Extract the [X, Y] coordinate from the center of the cell holding the provided text.  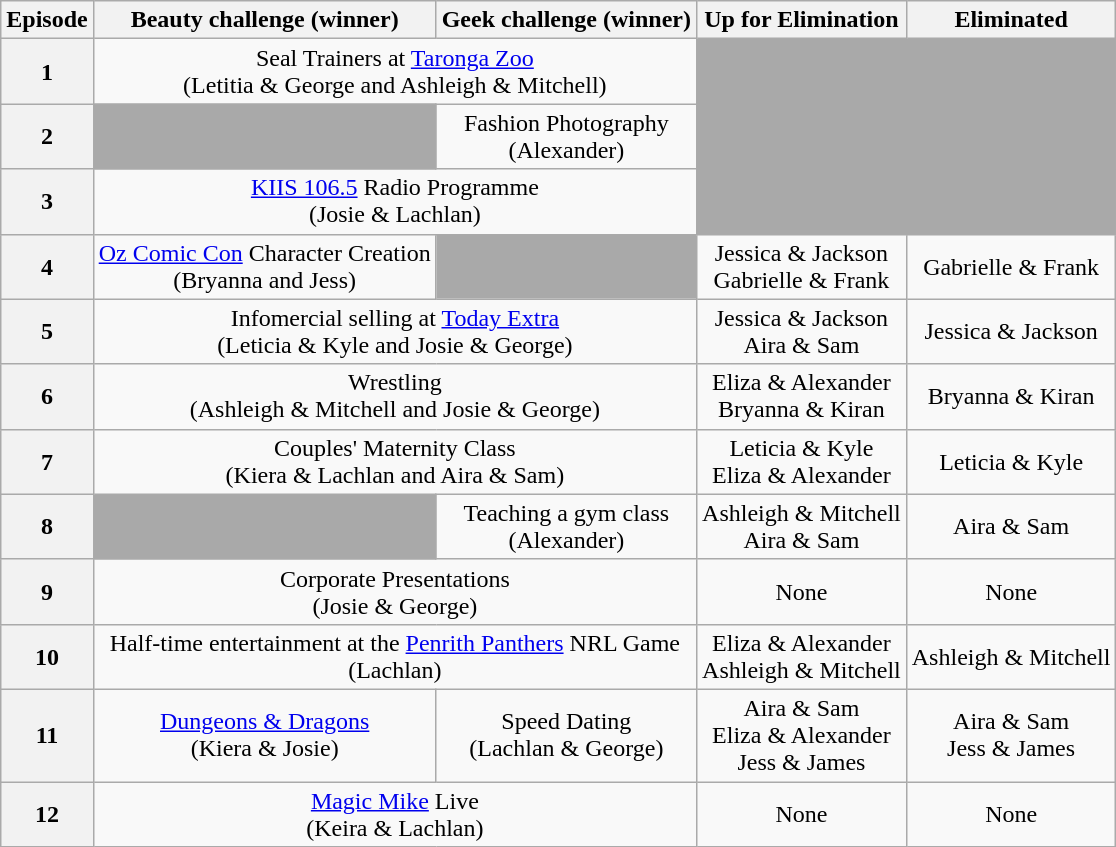
Fashion Photography(Alexander) [566, 136]
7 [47, 462]
Corporate Presentations(Josie & George) [394, 592]
8 [47, 526]
12 [47, 814]
Seal Trainers at Taronga Zoo(Letitia & George and Ashleigh & Mitchell) [394, 72]
Half-time entertainment at the Penrith Panthers NRL Game(Lachlan) [394, 656]
Wrestling(Ashleigh & Mitchell and Josie & George) [394, 396]
Aira & SamEliza & AlexanderJess & James [802, 735]
6 [47, 396]
Ashleigh & MitchellAira & Sam [802, 526]
3 [47, 202]
Aira & SamJess & James [1011, 735]
Ashleigh & Mitchell [1011, 656]
Eliminated [1011, 20]
Teaching a gym class(Alexander) [566, 526]
10 [47, 656]
Jessica & Jackson [1011, 332]
Jessica & JacksonGabrielle & Frank [802, 266]
Leticia & Kyle [1011, 462]
Couples' Maternity Class(Kiera & Lachlan and Aira & Sam) [394, 462]
Speed Dating(Lachlan & George) [566, 735]
2 [47, 136]
Bryanna & Kiran [1011, 396]
Gabrielle & Frank [1011, 266]
Eliza & AlexanderBryanna & Kiran [802, 396]
Beauty challenge (winner) [264, 20]
Eliza & AlexanderAshleigh & Mitchell [802, 656]
4 [47, 266]
1 [47, 72]
KIIS 106.5 Radio Programme(Josie & Lachlan) [394, 202]
Up for Elimination [802, 20]
9 [47, 592]
Dungeons & Dragons(Kiera & Josie) [264, 735]
Magic Mike Live(Keira & Lachlan) [394, 814]
Episode [47, 20]
Jessica & JacksonAira & Sam [802, 332]
Leticia & KyleEliza & Alexander [802, 462]
Infomercial selling at Today Extra(Leticia & Kyle and Josie & George) [394, 332]
Oz Comic Con Character Creation(Bryanna and Jess) [264, 266]
11 [47, 735]
Aira & Sam [1011, 526]
5 [47, 332]
Geek challenge (winner) [566, 20]
